From the cell containing the given text, extract its center point as [x, y] coordinate. 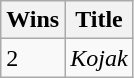
Title [99, 20]
2 [33, 58]
Kojak [99, 58]
Wins [33, 20]
